Output the [X, Y] coordinate of the center of the cell containing the given text.  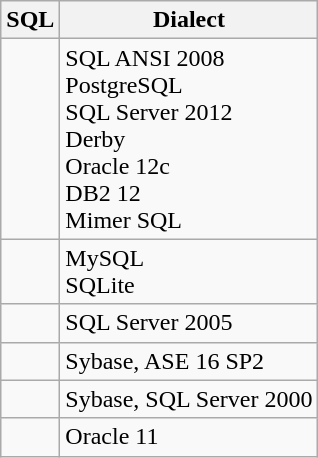
MySQLSQLite [189, 272]
SQL Server 2005 [189, 323]
Oracle 11 [189, 437]
Sybase, SQL Server 2000 [189, 399]
SQL [30, 20]
Dialect [189, 20]
Sybase, ASE 16 SP2 [189, 361]
SQL ANSI 2008PostgreSQLSQL Server 2012DerbyOracle 12cDB2 12Mimer SQL [189, 139]
